Detect which cell encompasses the target text, then output its [X, Y] center coordinate. 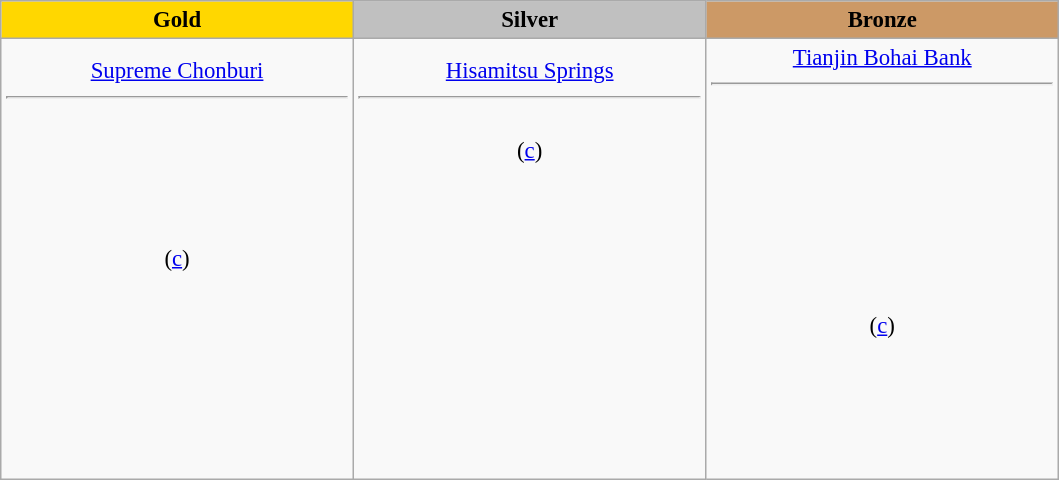
Hisamitsu Springs (c) [530, 260]
Silver [530, 20]
Bronze [882, 20]
Tianjin Bohai Bank (c) [882, 260]
Gold [178, 20]
Supreme Chonburi (c) [178, 260]
